Determine the (x, y) coordinate at the center of the cell enclosing the given text.  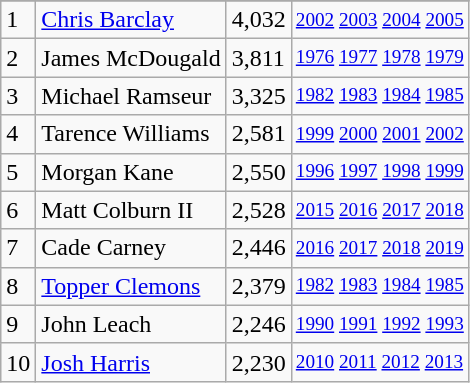
1996 1997 1998 1999 (380, 172)
10 (18, 362)
2,246 (258, 324)
2002 2003 2004 2005 (380, 20)
8 (18, 286)
Matt Colburn II (131, 210)
2015 2016 2017 2018 (380, 210)
1990 1991 1992 1993 (380, 324)
2,550 (258, 172)
4,032 (258, 20)
John Leach (131, 324)
Josh Harris (131, 362)
1 (18, 20)
7 (18, 248)
3 (18, 96)
6 (18, 210)
Topper Clemons (131, 286)
5 (18, 172)
Morgan Kane (131, 172)
2,528 (258, 210)
2,230 (258, 362)
Michael Ramseur (131, 96)
Chris Barclay (131, 20)
2,581 (258, 134)
2016 2017 2018 2019 (380, 248)
1976 1977 1978 1979 (380, 58)
9 (18, 324)
3,811 (258, 58)
Cade Carney (131, 248)
3,325 (258, 96)
2 (18, 58)
2,379 (258, 286)
4 (18, 134)
1999 2000 2001 2002 (380, 134)
James McDougald (131, 58)
2010 2011 2012 2013 (380, 362)
2,446 (258, 248)
Tarence Williams (131, 134)
